Find where the given text appears and provide that cell's center as (x, y) coordinate. 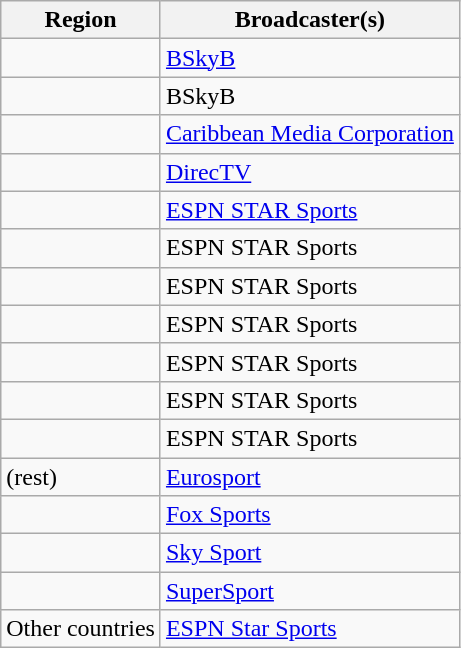
Eurosport (310, 477)
Sky Sport (310, 553)
DirecTV (310, 172)
Region (81, 20)
ESPN Star Sports (310, 629)
Fox Sports (310, 515)
SuperSport (310, 591)
Caribbean Media Corporation (310, 134)
(rest) (81, 477)
Broadcaster(s) (310, 20)
Other countries (81, 629)
